Capture the cell that displays the provided text and extract its (X, Y) central coordinate. 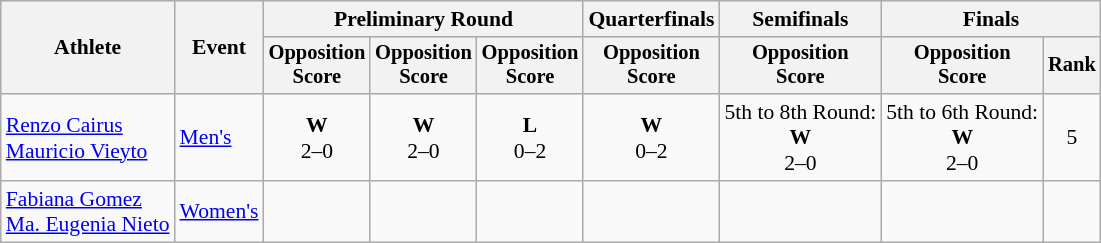
Rank (1072, 66)
Preliminary Round (424, 19)
Men's (220, 138)
Women's (220, 212)
Quarterfinals (651, 19)
Finals (990, 19)
Athlete (88, 48)
Fabiana Gomez Ma. Eugenia Nieto (88, 212)
Event (220, 48)
L 0–2 (530, 138)
W 0–2 (651, 138)
5 (1072, 138)
Semifinals (800, 19)
Renzo Cairus Mauricio Vieyto (88, 138)
5th to 6th Round:W 2–0 (962, 138)
5th to 8th Round:W 2–0 (800, 138)
